Scan for the cell matching the given text and deliver its (x, y) coordinate at center. 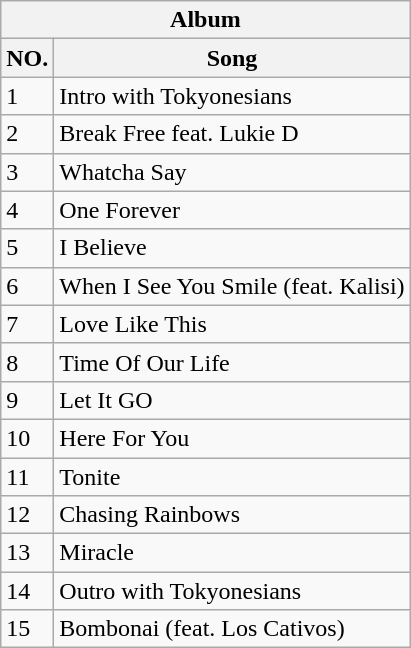
Outro with Tokyonesians (232, 591)
NO. (28, 58)
Whatcha Say (232, 172)
11 (28, 477)
7 (28, 324)
Time Of Our Life (232, 362)
I Believe (232, 248)
10 (28, 438)
4 (28, 210)
14 (28, 591)
Album (206, 20)
2 (28, 134)
Love Like This (232, 324)
15 (28, 629)
3 (28, 172)
Chasing Rainbows (232, 515)
6 (28, 286)
When I See You Smile (feat. Kalisi) (232, 286)
13 (28, 553)
1 (28, 96)
Bombonai (feat. Los Cativos) (232, 629)
Here For You (232, 438)
9 (28, 400)
Song (232, 58)
Let It GO (232, 400)
Intro with Tokyonesians (232, 96)
Miracle (232, 553)
Tonite (232, 477)
5 (28, 248)
Break Free feat. Lukie D (232, 134)
One Forever (232, 210)
12 (28, 515)
8 (28, 362)
